Return [x, y] of the center of cell containing provided text 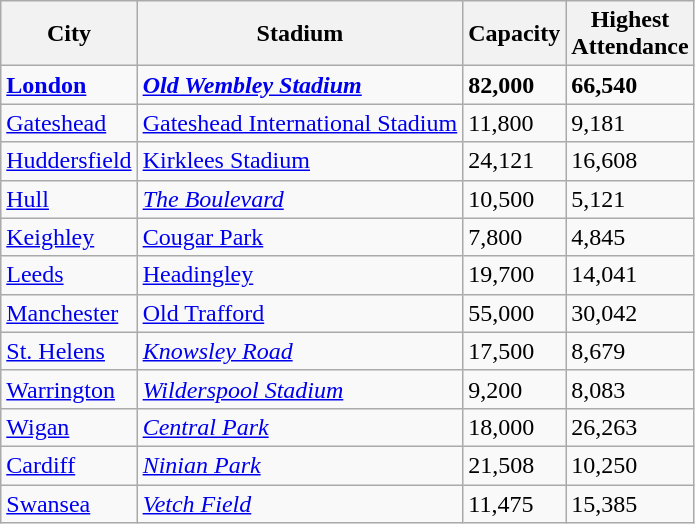
10,500 [514, 199]
Gateshead International Stadium [300, 123]
9,200 [514, 389]
Cougar Park [300, 237]
66,540 [630, 85]
Old Wembley Stadium [300, 85]
8,679 [630, 351]
14,041 [630, 275]
Wigan [69, 427]
82,000 [514, 85]
15,385 [630, 503]
St. Helens [69, 351]
Gateshead [69, 123]
55,000 [514, 313]
16,608 [630, 161]
19,700 [514, 275]
Central Park [300, 427]
Keighley [69, 237]
7,800 [514, 237]
Vetch Field [300, 503]
9,181 [630, 123]
Capacity [514, 34]
Old Trafford [300, 313]
Warrington [69, 389]
Knowsley Road [300, 351]
Stadium [300, 34]
Hull [69, 199]
5,121 [630, 199]
London [69, 85]
Manchester [69, 313]
24,121 [514, 161]
Swansea [69, 503]
26,263 [630, 427]
8,083 [630, 389]
11,475 [514, 503]
17,500 [514, 351]
Cardiff [69, 465]
Huddersfield [69, 161]
City [69, 34]
Leeds [69, 275]
Kirklees Stadium [300, 161]
Wilderspool Stadium [300, 389]
18,000 [514, 427]
4,845 [630, 237]
HighestAttendance [630, 34]
Ninian Park [300, 465]
The Boulevard [300, 199]
10,250 [630, 465]
11,800 [514, 123]
21,508 [514, 465]
30,042 [630, 313]
Headingley [300, 275]
